Determine the (X, Y) coordinate at the center of the cell enclosing the given text.  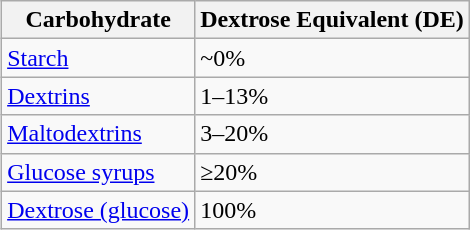
Dextrose Equivalent (DE) (332, 20)
≥20% (332, 172)
Starch (98, 58)
Carbohydrate (98, 20)
Dextrins (98, 96)
Glucose syrups (98, 172)
Maltodextrins (98, 134)
100% (332, 210)
1–13% (332, 96)
Dextrose (glucose) (98, 210)
3–20% (332, 134)
~0% (332, 58)
